For the text-containing cell, return its midpoint in (x, y) coordinate format. 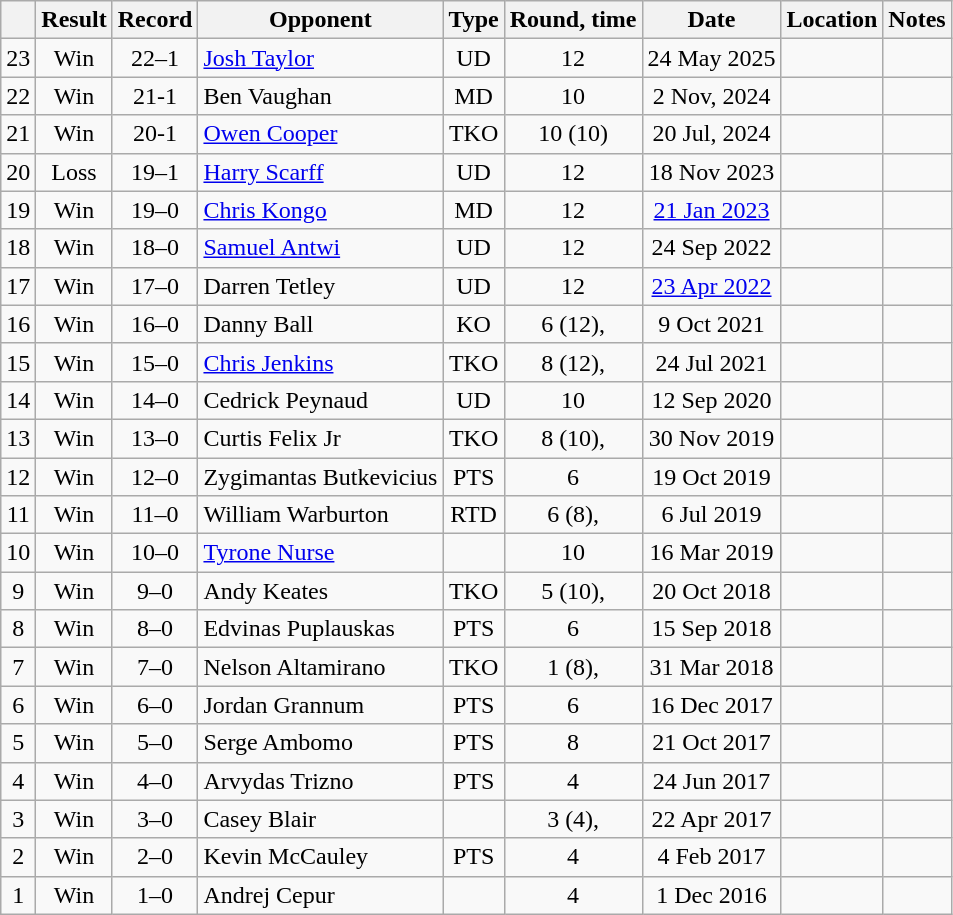
5–0 (155, 743)
6–0 (155, 705)
31 Mar 2018 (712, 667)
Opponent (320, 20)
Type (474, 20)
1 (18, 895)
30 Nov 2019 (712, 438)
21-1 (155, 96)
Cedrick Peynaud (320, 400)
Nelson Altamirano (320, 667)
Casey Blair (320, 819)
17 (18, 286)
10 (10) (573, 134)
Chris Kongo (320, 210)
8 (12), (573, 362)
Ben Vaughan (320, 96)
6 Jul 2019 (712, 515)
2 Nov, 2024 (712, 96)
10–0 (155, 553)
Chris Jenkins (320, 362)
16 (18, 324)
19–1 (155, 172)
23 Apr 2022 (712, 286)
19 Oct 2019 (712, 477)
Zygimantas Butkevicius (320, 477)
18 (18, 248)
William Warburton (320, 515)
Darren Tetley (320, 286)
21 Jan 2023 (712, 210)
20 Jul, 2024 (712, 134)
15–0 (155, 362)
Curtis Felix Jr (320, 438)
Andrej Cepur (320, 895)
22 (18, 96)
5 (10), (573, 591)
1–0 (155, 895)
16 Mar 2019 (712, 553)
7 (18, 667)
8–0 (155, 629)
Arvydas Trizno (320, 781)
18 Nov 2023 (712, 172)
7–0 (155, 667)
4–0 (155, 781)
6 (8), (573, 515)
23 (18, 58)
Samuel Antwi (320, 248)
15 Sep 2018 (712, 629)
Serge Ambomo (320, 743)
RTD (474, 515)
Owen Cooper (320, 134)
2–0 (155, 857)
11–0 (155, 515)
18–0 (155, 248)
14 (18, 400)
3–0 (155, 819)
Kevin McCauley (320, 857)
KO (474, 324)
6 (12), (573, 324)
21 (18, 134)
2 (18, 857)
13 (18, 438)
20-1 (155, 134)
16 Dec 2017 (712, 705)
1 (8), (573, 667)
Edvinas Puplauskas (320, 629)
19 (18, 210)
9 Oct 2021 (712, 324)
20 (18, 172)
14–0 (155, 400)
13–0 (155, 438)
Round, time (573, 20)
24 May 2025 (712, 58)
5 (18, 743)
15 (18, 362)
Andy Keates (320, 591)
16–0 (155, 324)
19–0 (155, 210)
Tyrone Nurse (320, 553)
21 Oct 2017 (712, 743)
9–0 (155, 591)
24 Jun 2017 (712, 781)
3 (18, 819)
Date (712, 20)
22–1 (155, 58)
Location (832, 20)
20 Oct 2018 (712, 591)
Result (74, 20)
17–0 (155, 286)
4 Feb 2017 (712, 857)
Record (155, 20)
12–0 (155, 477)
12 Sep 2020 (712, 400)
3 (4), (573, 819)
24 Jul 2021 (712, 362)
Loss (74, 172)
1 Dec 2016 (712, 895)
Josh Taylor (320, 58)
9 (18, 591)
Danny Ball (320, 324)
Jordan Grannum (320, 705)
Notes (917, 20)
Harry Scarff (320, 172)
11 (18, 515)
24 Sep 2022 (712, 248)
8 (10), (573, 438)
22 Apr 2017 (712, 819)
